Search for the cell housing the specified text and yield its [X, Y] center coordinate. 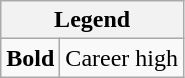
Career high [122, 58]
Bold [30, 58]
Legend [92, 20]
